For the text-containing cell, return its midpoint in [x, y] coordinate format. 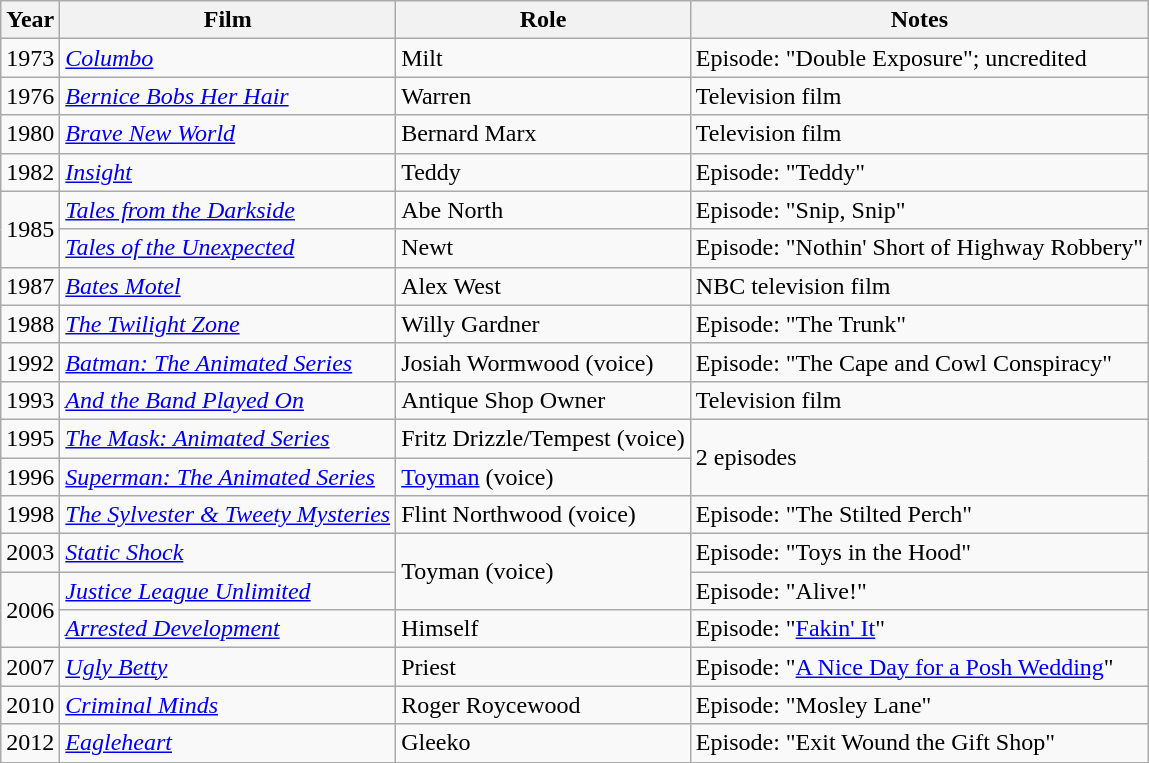
Episode: "Fakin' It" [919, 629]
Antique Shop Owner [544, 400]
Fritz Drizzle/Tempest (voice) [544, 438]
Batman: The Animated Series [228, 362]
1993 [30, 400]
Episode: "Nothin' Short of Highway Robbery" [919, 248]
1973 [30, 58]
Brave New World [228, 134]
Alex West [544, 286]
Episode: "Double Exposure"; uncredited [919, 58]
Episode: "Exit Wound the Gift Shop" [919, 743]
Episode: "Snip, Snip" [919, 210]
Flint Northwood (voice) [544, 515]
Episode: "The Cape and Cowl Conspiracy" [919, 362]
1996 [30, 477]
1995 [30, 438]
Tales from the Darkside [228, 210]
Teddy [544, 172]
Notes [919, 20]
Gleeko [544, 743]
Bates Motel [228, 286]
1988 [30, 324]
Criminal Minds [228, 705]
Bernard Marx [544, 134]
Episode: "Toys in the Hood" [919, 553]
And the Band Played On [228, 400]
1982 [30, 172]
2010 [30, 705]
Arrested Development [228, 629]
The Twilight Zone [228, 324]
1980 [30, 134]
2007 [30, 667]
Episode: "Mosley Lane" [919, 705]
1998 [30, 515]
Episode: "A Nice Day for a Posh Wedding" [919, 667]
The Sylvester & Tweety Mysteries [228, 515]
Himself [544, 629]
2006 [30, 610]
Film [228, 20]
The Mask: Animated Series [228, 438]
Episode: "The Stilted Perch" [919, 515]
NBC television film [919, 286]
2003 [30, 553]
Milt [544, 58]
1976 [30, 96]
2 episodes [919, 457]
Eagleheart [228, 743]
Tales of the Unexpected [228, 248]
Episode: "The Trunk" [919, 324]
Josiah Wormwood (voice) [544, 362]
Insight [228, 172]
Newt [544, 248]
Priest [544, 667]
Warren [544, 96]
Episode: "Teddy" [919, 172]
Bernice Bobs Her Hair [228, 96]
Role [544, 20]
Columbo [228, 58]
1992 [30, 362]
2012 [30, 743]
Static Shock [228, 553]
Year [30, 20]
1985 [30, 229]
Ugly Betty [228, 667]
Roger Roycewood [544, 705]
Justice League Unlimited [228, 591]
Willy Gardner [544, 324]
Superman: The Animated Series [228, 477]
Episode: "Alive!" [919, 591]
1987 [30, 286]
Abe North [544, 210]
